Pinpoint the cell where the given text exists, returning its [x, y] midpoint coordinate. 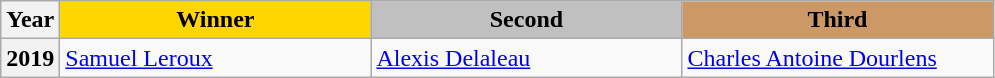
Alexis Delaleau [526, 58]
Charles Antoine Dourlens [838, 58]
2019 [30, 58]
Samuel Leroux [216, 58]
Year [30, 20]
Winner [216, 20]
Second [526, 20]
Third [838, 20]
